Identify which cell holds the provided text, then report its (X, Y) central coordinate. 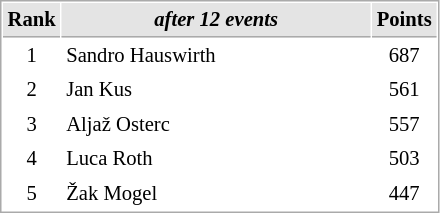
Aljaž Osterc (216, 124)
447 (404, 194)
503 (404, 158)
1 (32, 56)
Žak Mogel (216, 194)
4 (32, 158)
Jan Kus (216, 90)
Sandro Hauswirth (216, 56)
3 (32, 124)
after 12 events (216, 20)
557 (404, 124)
561 (404, 90)
Luca Roth (216, 158)
5 (32, 194)
Rank (32, 20)
2 (32, 90)
687 (404, 56)
Points (404, 20)
